Scan for the cell matching the given text and deliver its (X, Y) coordinate at center. 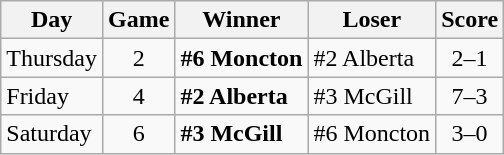
Friday (52, 96)
2–1 (470, 58)
7–3 (470, 96)
3–0 (470, 134)
Score (470, 20)
Winner (242, 20)
6 (138, 134)
2 (138, 58)
Saturday (52, 134)
4 (138, 96)
Game (138, 20)
Loser (372, 20)
Thursday (52, 58)
Day (52, 20)
